Search for the cell housing the specified text and yield its (X, Y) center coordinate. 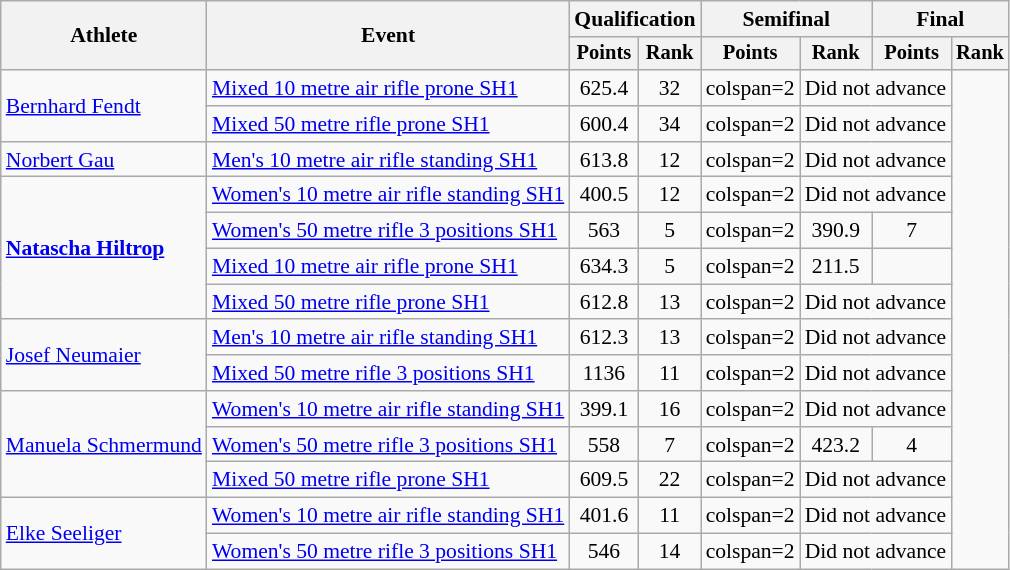
Event (388, 36)
Natascha Hiltrop (104, 248)
14 (670, 552)
Norbert Gau (104, 160)
612.8 (604, 302)
423.2 (836, 445)
634.3 (604, 267)
546 (604, 552)
Bernhard Fendt (104, 106)
32 (670, 88)
Final (940, 19)
613.8 (604, 160)
16 (670, 409)
Athlete (104, 36)
Elke Seeliger (104, 534)
563 (604, 231)
625.4 (604, 88)
Josef Neumaier (104, 356)
600.4 (604, 124)
609.5 (604, 480)
Mixed 50 metre rifle 3 positions SH1 (388, 373)
Qualification (634, 19)
399.1 (604, 409)
Manuela Schmermund (104, 444)
Semifinal (786, 19)
22 (670, 480)
1136 (604, 373)
34 (670, 124)
211.5 (836, 267)
4 (912, 445)
401.6 (604, 516)
612.3 (604, 338)
400.5 (604, 195)
558 (604, 445)
390.9 (836, 231)
